Return the [X, Y] coordinate for the center point of the cell that contains the specified text.  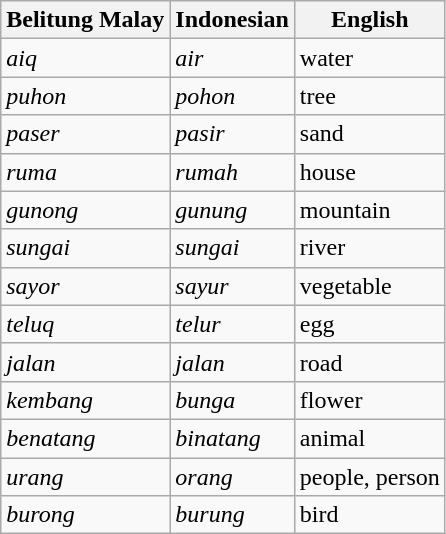
bird [370, 515]
burung [232, 515]
bunga [232, 400]
road [370, 362]
rumah [232, 172]
sand [370, 134]
people, person [370, 477]
sayur [232, 286]
Belitung Malay [86, 20]
kembang [86, 400]
animal [370, 438]
ruma [86, 172]
binatang [232, 438]
orang [232, 477]
pasir [232, 134]
burong [86, 515]
urang [86, 477]
tree [370, 96]
paser [86, 134]
benatang [86, 438]
egg [370, 324]
pohon [232, 96]
puhon [86, 96]
Indonesian [232, 20]
gunong [86, 210]
water [370, 58]
teluq [86, 324]
flower [370, 400]
sayor [86, 286]
vegetable [370, 286]
aiq [86, 58]
gunung [232, 210]
mountain [370, 210]
telur [232, 324]
air [232, 58]
English [370, 20]
river [370, 248]
house [370, 172]
